Identify which cell holds the provided text, then report its (X, Y) central coordinate. 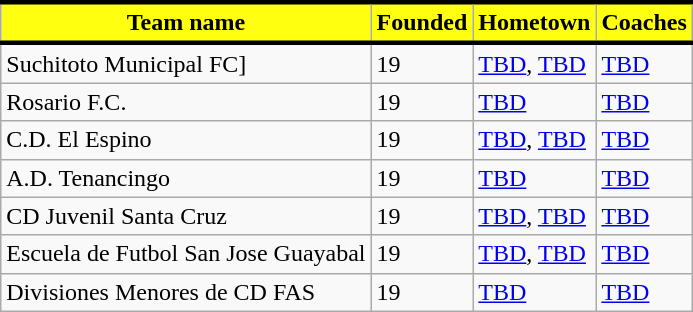
Divisiones Menores de CD FAS (186, 292)
A.D. Tenancingo (186, 178)
Founded (422, 22)
Escuela de Futbol San Jose Guayabal (186, 254)
Hometown (534, 22)
Coaches (644, 22)
Team name (186, 22)
CD Juvenil Santa Cruz (186, 216)
Suchitoto Municipal FC] (186, 63)
C.D. El Espino (186, 140)
Rosario F.C. (186, 102)
